Find where the given text appears and provide that cell's center as [x, y] coordinate. 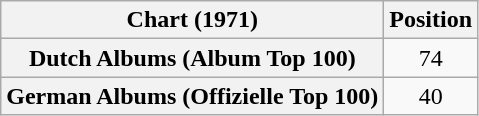
40 [431, 96]
Position [431, 20]
74 [431, 58]
Dutch Albums (Album Top 100) [192, 58]
Chart (1971) [192, 20]
German Albums (Offizielle Top 100) [192, 96]
